Output the [x, y] coordinate of the center of the cell containing the given text.  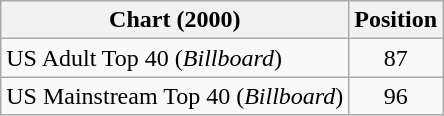
96 [396, 96]
87 [396, 58]
Chart (2000) [175, 20]
US Mainstream Top 40 (Billboard) [175, 96]
Position [396, 20]
US Adult Top 40 (Billboard) [175, 58]
